Pinpoint the cell where the given text exists, returning its (x, y) midpoint coordinate. 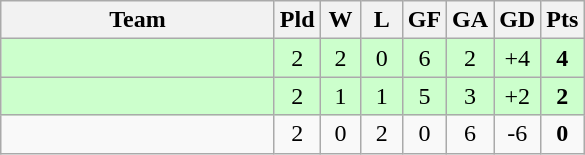
4 (562, 58)
GD (518, 20)
GF (424, 20)
GA (470, 20)
L (382, 20)
Pld (297, 20)
3 (470, 96)
-6 (518, 134)
+4 (518, 58)
W (340, 20)
+2 (518, 96)
5 (424, 96)
Team (138, 20)
Pts (562, 20)
